Scan for the cell matching the given text and deliver its (x, y) coordinate at center. 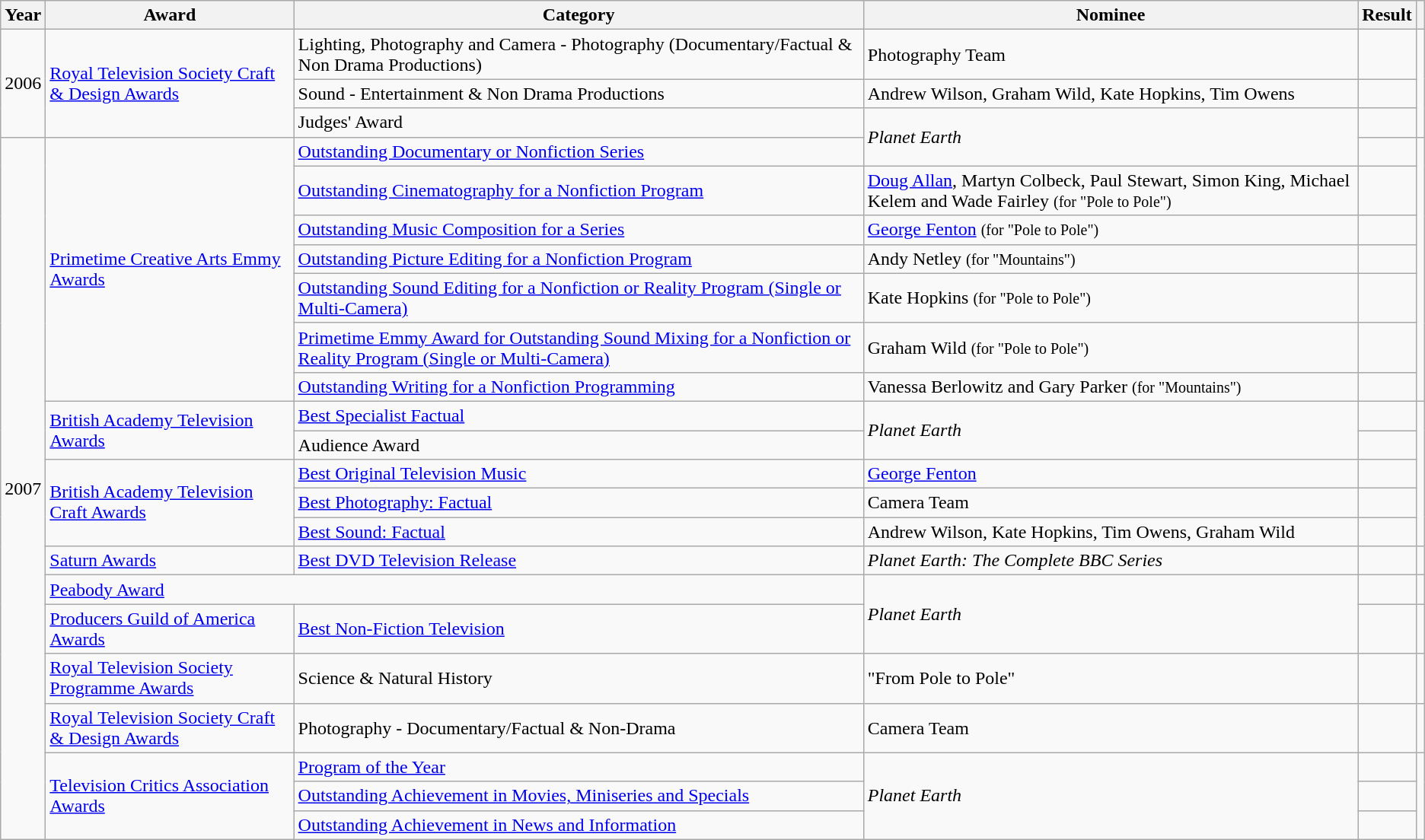
Audience Award (579, 445)
Andrew Wilson, Kate Hopkins, Tim Owens, Graham Wild (1111, 532)
Science & Natural History (579, 679)
Result (1387, 15)
Primetime Emmy Award for Outstanding Sound Mixing for a Nonfiction or Reality Program (Single or Multi-Camera) (579, 347)
Sound - Entertainment & Non Drama Productions (579, 94)
Andrew Wilson, Graham Wild, Kate Hopkins, Tim Owens (1111, 94)
George Fenton (for "Pole to Pole") (1111, 230)
Doug Allan, Martyn Colbeck, Paul Stewart, Simon King, Michael Kelem and Wade Fairley (for "Pole to Pole") (1111, 190)
Award (170, 15)
Best Sound: Factual (579, 532)
"From Pole to Pole" (1111, 679)
Kate Hopkins (for "Pole to Pole") (1111, 298)
Category (579, 15)
Judges' Award (579, 123)
2006 (23, 84)
Royal Television Society Programme Awards (170, 679)
Andy Netley (for "Mountains") (1111, 259)
Outstanding Achievement in Movies, Miniseries and Specials (579, 796)
Outstanding Sound Editing for a Nonfiction or Reality Program (Single or Multi-Camera) (579, 298)
Outstanding Music Composition for a Series (579, 230)
Graham Wild (for "Pole to Pole") (1111, 347)
George Fenton (1111, 474)
Best Original Television Music (579, 474)
Photography Team (1111, 55)
2007 (23, 488)
Peabody Award (454, 590)
Best Specialist Factual (579, 415)
Year (23, 15)
Outstanding Picture Editing for a Nonfiction Program (579, 259)
Program of the Year (579, 767)
Nominee (1111, 15)
Outstanding Cinematography for a Nonfiction Program (579, 190)
Planet Earth: The Complete BBC Series (1111, 561)
Television Critics Association Awards (170, 796)
Lighting, Photography and Camera - Photography (Documentary/Factual & Non Drama Productions) (579, 55)
Outstanding Achievement in News and Information (579, 825)
British Academy Television Awards (170, 430)
Outstanding Documentary or Nonfiction Series (579, 151)
Best Non-Fiction Television (579, 628)
Best Photography: Factual (579, 503)
British Academy Television Craft Awards (170, 503)
Saturn Awards (170, 561)
Producers Guild of America Awards (170, 628)
Photography - Documentary/Factual & Non-Drama (579, 727)
Best DVD Television Release (579, 561)
Vanessa Berlowitz and Gary Parker (for "Mountains") (1111, 387)
Primetime Creative Arts Emmy Awards (170, 269)
Outstanding Writing for a Nonfiction Programming (579, 387)
